Identify which cell holds the provided text, then report its (X, Y) central coordinate. 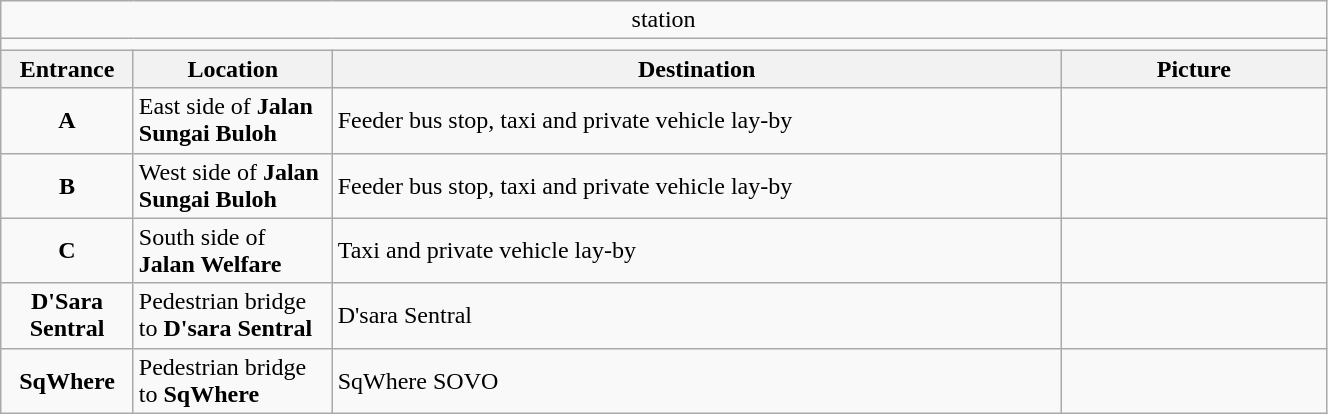
East side of Jalan Sungai Buloh (232, 120)
South side of Jalan Welfare (232, 250)
Pedestrian bridge to D'sara Sentral (232, 316)
A (68, 120)
SqWhere SOVO (696, 380)
station (664, 20)
Pedestrian bridge to SqWhere (232, 380)
Picture (1194, 69)
D'Sara Sentral (68, 316)
Destination (696, 69)
Location (232, 69)
Entrance (68, 69)
C (68, 250)
West side of Jalan Sungai Buloh (232, 186)
B (68, 186)
Taxi and private vehicle lay-by (696, 250)
SqWhere (68, 380)
D'sara Sentral (696, 316)
